Return (X, Y) of the center of cell containing provided text 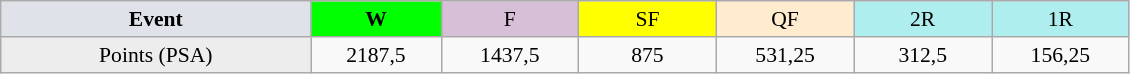
312,5 (923, 55)
1437,5 (510, 55)
2R (923, 19)
Points (PSA) (156, 55)
Event (156, 19)
SF (648, 19)
W (376, 19)
1R (1061, 19)
875 (648, 55)
156,25 (1061, 55)
F (510, 19)
QF (785, 19)
2187,5 (376, 55)
531,25 (785, 55)
